Search for the cell housing the specified text and yield its (X, Y) center coordinate. 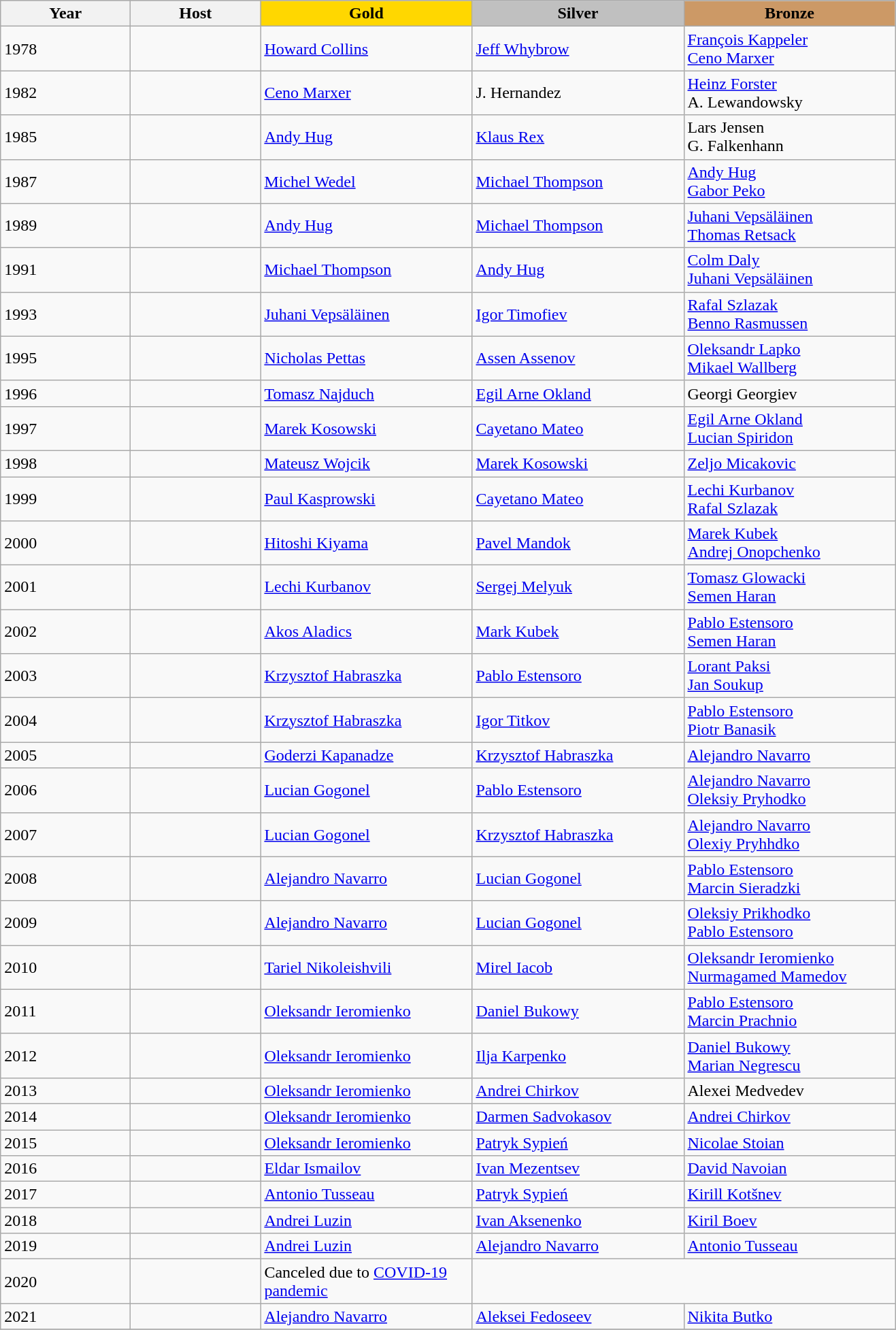
1999 (65, 498)
Mark Kubek (578, 631)
2013 (65, 1091)
Daniel BukowyMarian Negrescu (789, 1056)
Pablo EstensoroMarcin Prachnio (789, 1011)
2010 (65, 967)
François Kappeler Ceno Marxer (789, 49)
1997 (65, 429)
Kiril Boev (789, 1220)
2009 (65, 922)
Silver (578, 14)
Rafal Szlazak Benno Rasmussen (789, 314)
Mirel Iacob (578, 967)
1995 (65, 358)
2020 (65, 1282)
Eldar Ismailov (366, 1169)
Lorant Paksi Jan Soukup (789, 676)
Heinz Forster A. Lewandowsky (789, 93)
1985 (65, 137)
Aleksei Fedoseev (578, 1316)
2015 (65, 1142)
2008 (65, 879)
Juhani Vepsäläinen (366, 314)
2004 (65, 720)
Oleksandr Lapko Mikael Wallberg (789, 358)
Ilja Karpenko (578, 1056)
Bronze (789, 14)
2006 (65, 791)
Igor Timofiev (578, 314)
Ivan Mezentsev (578, 1169)
Klaus Rex (578, 137)
2002 (65, 631)
1982 (65, 93)
Howard Collins (366, 49)
Pavel Mandok (578, 543)
1989 (65, 226)
2021 (65, 1316)
Akos Aladics (366, 631)
Pablo EstensoroSemen Haran (789, 631)
Darmen Sadvokasov (578, 1116)
Jeff Whybrow (578, 49)
Zeljo Micakovic (789, 463)
Tomasz GlowackiSemen Haran (789, 588)
Egil Arne OklandLucian Spiridon (789, 429)
Gold (366, 14)
Colm Daly Juhani Vepsäläinen (789, 269)
Lechi KurbanovRafal Szlazak (789, 498)
2017 (65, 1195)
David Navoian (789, 1169)
Hitoshi Kiyama (366, 543)
2007 (65, 834)
Nicolae Stoian (789, 1142)
2003 (65, 676)
J. Hernandez (578, 93)
Canceled due to COVID-19 pandemic (366, 1282)
1993 (65, 314)
Kirill Kotšnev (789, 1195)
Georgi Georgiev (789, 393)
1987 (65, 181)
Tomasz Najduch (366, 393)
Oleksandr Ieromienko Nurmagamed Mamedov (789, 967)
Andy Hug Gabor Peko (789, 181)
Mateusz Wojcik (366, 463)
Alexei Medvedev (789, 1091)
2005 (65, 755)
2019 (65, 1246)
2012 (65, 1056)
2001 (65, 588)
Sergej Melyuk (578, 588)
1991 (65, 269)
Paul Kasprowski (366, 498)
Marek KubekAndrej Onopchenko (789, 543)
Ceno Marxer (366, 93)
Pablo EstensoroMarcin Sieradzki (789, 879)
Daniel Bukowy (578, 1011)
2016 (65, 1169)
Host (196, 14)
2018 (65, 1220)
Juhani Vepsäläinen Thomas Retsack (789, 226)
Pablo EstensoroPiotr Banasik (789, 720)
Assen Assenov (578, 358)
Nikita Butko (789, 1316)
2014 (65, 1116)
Lechi Kurbanov (366, 588)
Tariel Nikoleishvili (366, 967)
Alejandro NavarroOleksiy Pryhodko (789, 791)
Michel Wedel (366, 181)
2011 (65, 1011)
Lars Jensen G. Falkenhann (789, 137)
Oleksiy Prikhodko Pablo Estensoro (789, 922)
Egil Arne Okland (578, 393)
1998 (65, 463)
Goderzi Kapanadze (366, 755)
Alejandro NavarroOlexiy Pryhhdko (789, 834)
1996 (65, 393)
Ivan Aksenenko (578, 1220)
2000 (65, 543)
Nicholas Pettas (366, 358)
1978 (65, 49)
Igor Titkov (578, 720)
Year (65, 14)
